Determine the (X, Y) coordinate at the center of the cell enclosing the given text.  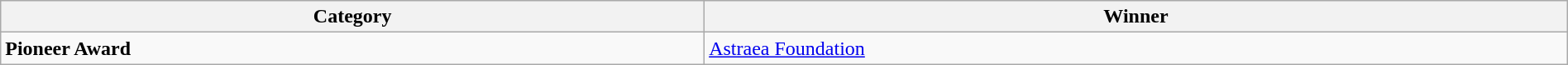
Pioneer Award (352, 48)
Category (352, 17)
Winner (1136, 17)
Astraea Foundation (1136, 48)
